For the text-containing cell, return its midpoint in [X, Y] coordinate format. 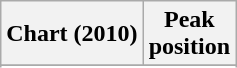
Peakposition [189, 34]
Chart (2010) [72, 34]
